Capture the cell that displays the provided text and extract its (x, y) central coordinate. 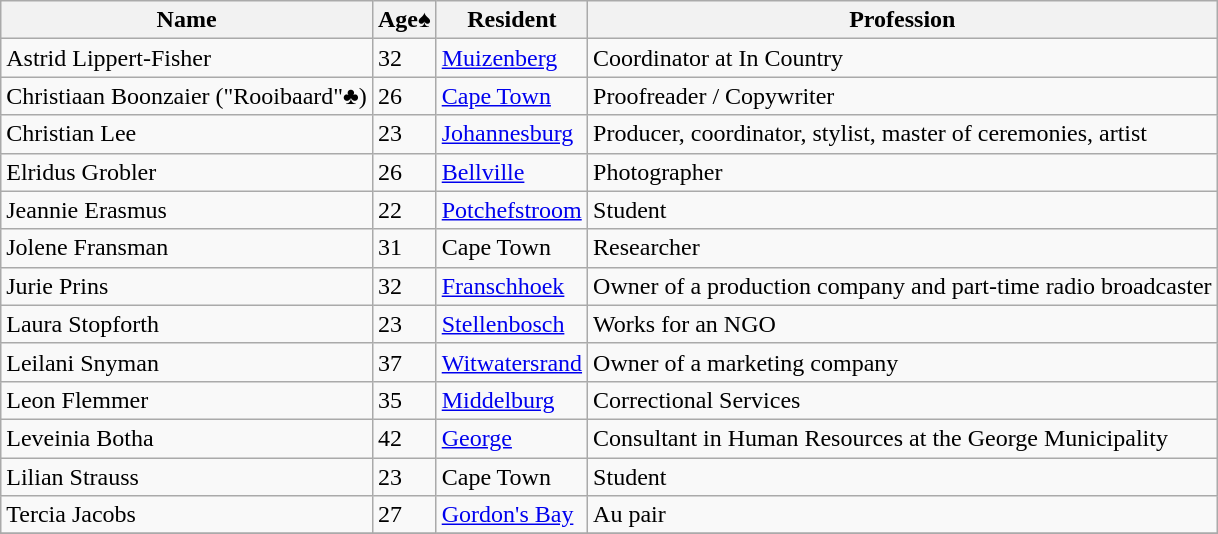
Leilani Snyman (187, 362)
Christian Lee (187, 134)
Owner of a production company and part-time radio broadcaster (903, 286)
Middelburg (512, 400)
Potchefstroom (512, 210)
Photographer (903, 172)
Stellenbosch (512, 324)
Correctional Services (903, 400)
Works for an NGO (903, 324)
22 (404, 210)
Producer, coordinator, stylist, master of ceremonies, artist (903, 134)
Elridus Grobler (187, 172)
Researcher (903, 248)
31 (404, 248)
Consultant in Human Resources at the George Municipality (903, 438)
Astrid Lippert-Fisher (187, 58)
Leon Flemmer (187, 400)
Laura Stopforth (187, 324)
Jurie Prins (187, 286)
27 (404, 515)
Name (187, 20)
37 (404, 362)
Coordinator at In Country (903, 58)
Resident (512, 20)
Muizenberg (512, 58)
Johannesburg (512, 134)
Jeannie Erasmus (187, 210)
35 (404, 400)
Leveinia Botha (187, 438)
Jolene Fransman (187, 248)
Proofreader / Copywriter (903, 96)
Age♠ (404, 20)
Au pair (903, 515)
George (512, 438)
Bellville (512, 172)
Owner of a marketing company (903, 362)
Franschhoek (512, 286)
Tercia Jacobs (187, 515)
Profession (903, 20)
42 (404, 438)
Witwatersrand (512, 362)
Christiaan Boonzaier ("Rooibaard"♣) (187, 96)
Gordon's Bay (512, 515)
Lilian Strauss (187, 477)
